Locate the cell with the specified text and output its [X, Y] center coordinate. 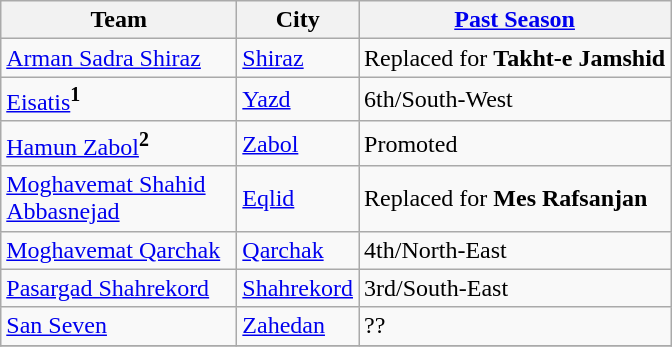
Shahrekord [298, 288]
Arman Sadra Shiraz [119, 58]
3rd/South-East [515, 288]
Moghavemat Shahid Abbasnejad [119, 198]
Hamun Zabol2 [119, 144]
6th/South-West [515, 100]
Replaced for Takht-e Jamshid [515, 58]
Replaced for Mes Rafsanjan [515, 198]
Yazd [298, 100]
City [298, 20]
?? [515, 326]
Team [119, 20]
San Seven [119, 326]
Pasargad Shahrekord [119, 288]
Qarchak [298, 250]
Moghavemat Qarchak [119, 250]
Zahedan [298, 326]
Shiraz [298, 58]
Eisatis1 [119, 100]
Eqlid [298, 198]
Promoted [515, 144]
4th/North-East [515, 250]
Past Season [515, 20]
Zabol [298, 144]
